Identify which cell holds the provided text, then report its [x, y] central coordinate. 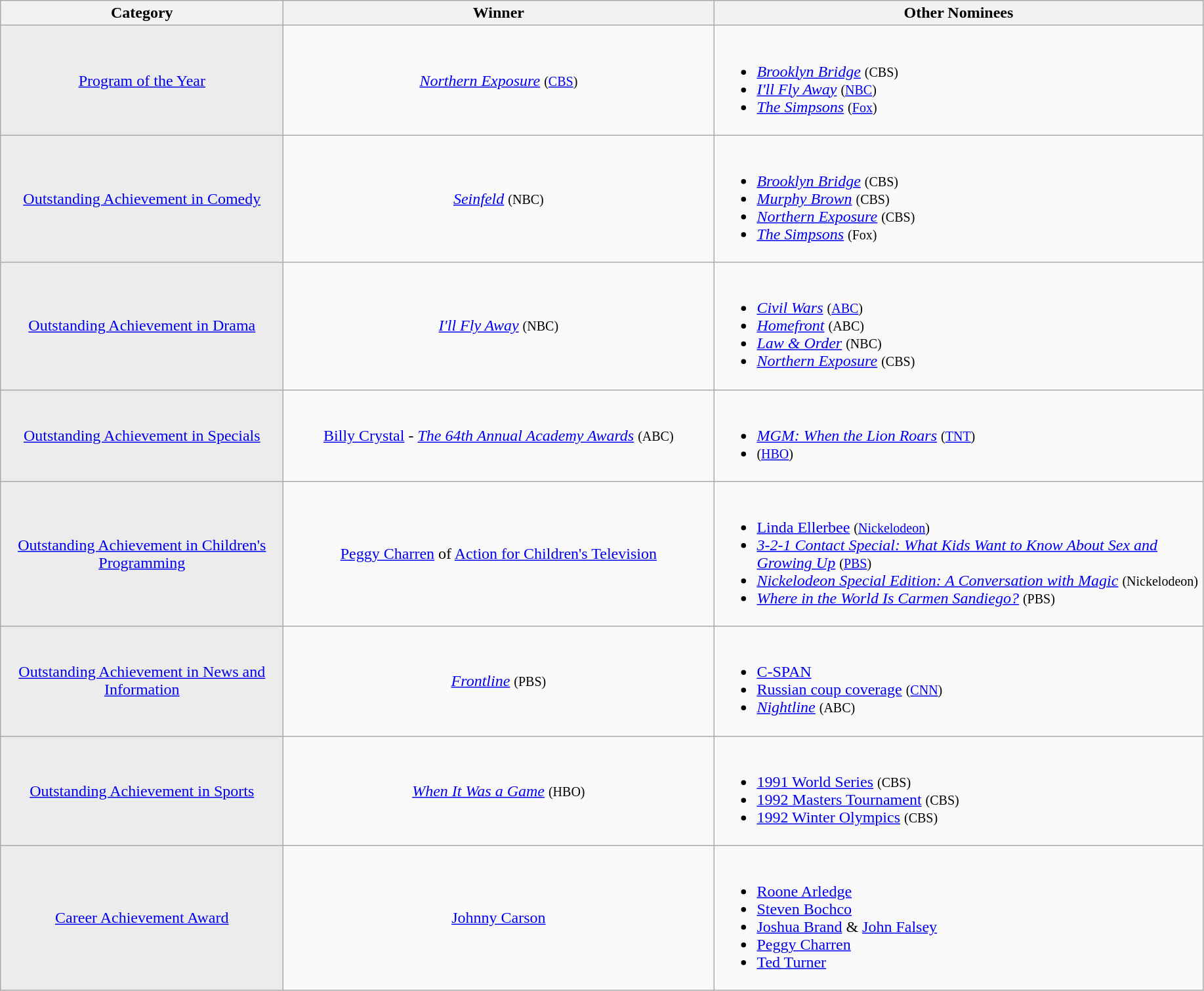
Outstanding Achievement in Children's Programming [142, 554]
Johnny Carson [499, 918]
Career Achievement Award [142, 918]
Billy Crystal - The 64th Annual Academy Awards (ABC) [499, 435]
Outstanding Achievement in Specials [142, 435]
When It Was a Game (HBO) [499, 791]
Seinfeld (NBC) [499, 199]
Frontline (PBS) [499, 681]
Outstanding Achievement in News and Information [142, 681]
C-SPANRussian coup coverage (CNN)Nightline (ABC) [959, 681]
Program of the Year [142, 80]
Other Nominees [959, 13]
Brooklyn Bridge (CBS)I'll Fly Away (NBC)The Simpsons (Fox) [959, 80]
Outstanding Achievement in Sports [142, 791]
Civil Wars (ABC)Homefront (ABC)Law & Order (NBC)Northern Exposure (CBS) [959, 326]
Brooklyn Bridge (CBS)Murphy Brown (CBS)Northern Exposure (CBS)The Simpsons (Fox) [959, 199]
Peggy Charren of Action for Children's Television [499, 554]
1991 World Series (CBS)1992 Masters Tournament (CBS)1992 Winter Olympics (CBS) [959, 791]
MGM: When the Lion Roars (TNT) (HBO) [959, 435]
I'll Fly Away (NBC) [499, 326]
Winner [499, 13]
Outstanding Achievement in Drama [142, 326]
Outstanding Achievement in Comedy [142, 199]
Northern Exposure (CBS) [499, 80]
Category [142, 13]
Roone ArledgeSteven BochcoJoshua Brand & John FalseyPeggy CharrenTed Turner [959, 918]
